Identify which cell holds the provided text, then report its (X, Y) central coordinate. 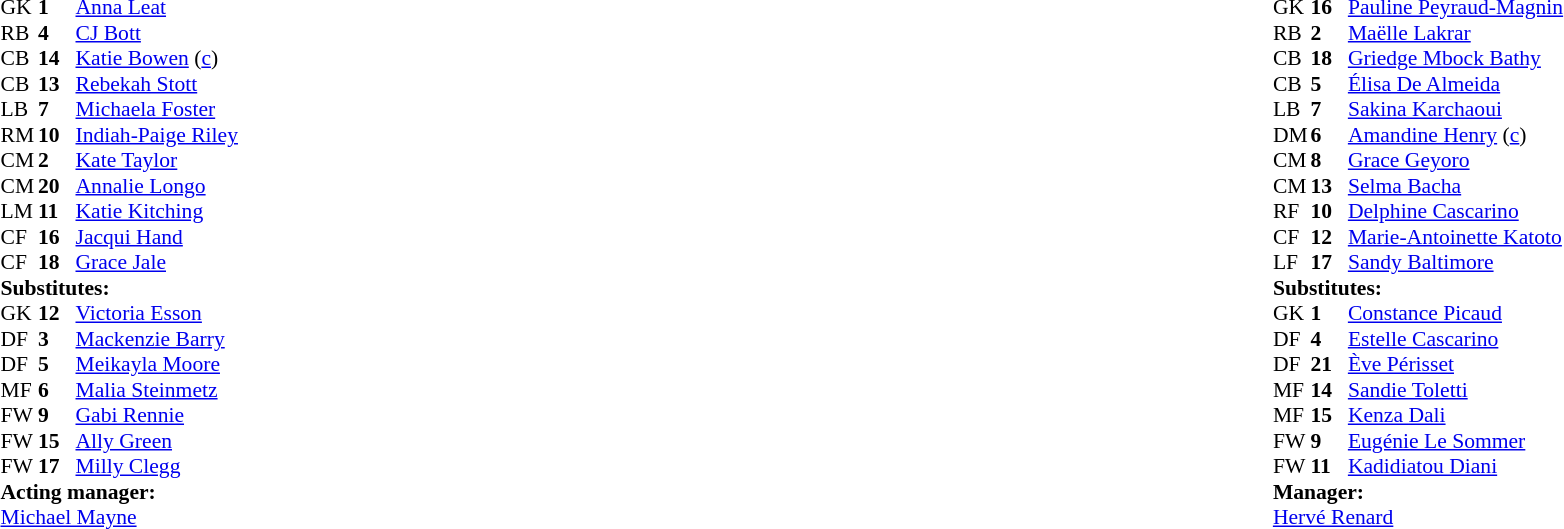
DM (1292, 135)
Katie Bowen (c) (157, 59)
Katie Kitching (157, 211)
Eugénie Le Sommer (1456, 441)
Delphine Cascarino (1456, 211)
1 (1329, 313)
Griedge Mbock Bathy (1456, 59)
LF (1292, 263)
RF (1292, 211)
Ally Green (157, 441)
Constance Picaud (1456, 313)
Grace Geyoro (1456, 161)
LM (19, 211)
Kenza Dali (1456, 415)
RM (19, 135)
Ève Périsset (1456, 365)
Rebekah Stott (157, 84)
8 (1329, 161)
Acting manager: (118, 492)
Kate Taylor (157, 161)
Gabi Rennie (157, 415)
Kadidiatou Diani (1456, 467)
Sakina Karchaoui (1456, 109)
3 (57, 339)
Indiah-Paige Riley (157, 135)
20 (57, 186)
Manager: (1418, 492)
Meikayla Moore (157, 365)
Élisa De Almeida (1456, 84)
Sandie Toletti (1456, 390)
CJ Bott (157, 33)
Michaela Foster (157, 109)
Marie-Antoinette Katoto (1456, 237)
21 (1329, 365)
Malia Steinmetz (157, 390)
16 (57, 237)
Estelle Cascarino (1456, 339)
Mackenzie Barry (157, 339)
Annalie Longo (157, 186)
Grace Jale (157, 263)
Amandine Henry (c) (1456, 135)
Victoria Esson (157, 313)
Selma Bacha (1456, 186)
Maëlle Lakrar (1456, 33)
Milly Clegg (157, 467)
Sandy Baltimore (1456, 263)
Jacqui Hand (157, 237)
